Locate the cell with the specified text and output its [X, Y] center coordinate. 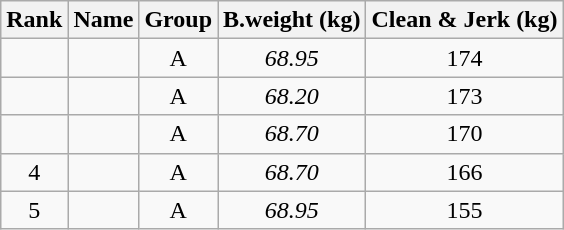
Group [178, 20]
166 [464, 172]
174 [464, 58]
173 [464, 96]
Clean & Jerk (kg) [464, 20]
155 [464, 210]
5 [34, 210]
Name [104, 20]
B.weight (kg) [292, 20]
4 [34, 172]
170 [464, 134]
68.20 [292, 96]
Rank [34, 20]
